Output the (x, y) coordinate of the center of the cell containing the given text.  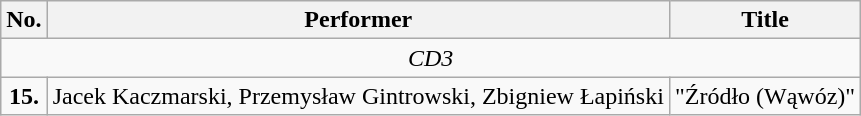
CD3 (431, 58)
15. (24, 96)
Jacek Kaczmarski, Przemysław Gintrowski, Zbigniew Łapiński (358, 96)
Title (764, 20)
No. (24, 20)
"Źródło (Wąwóz)" (764, 96)
Performer (358, 20)
